Find where the given text appears and provide that cell's center as [X, Y] coordinate. 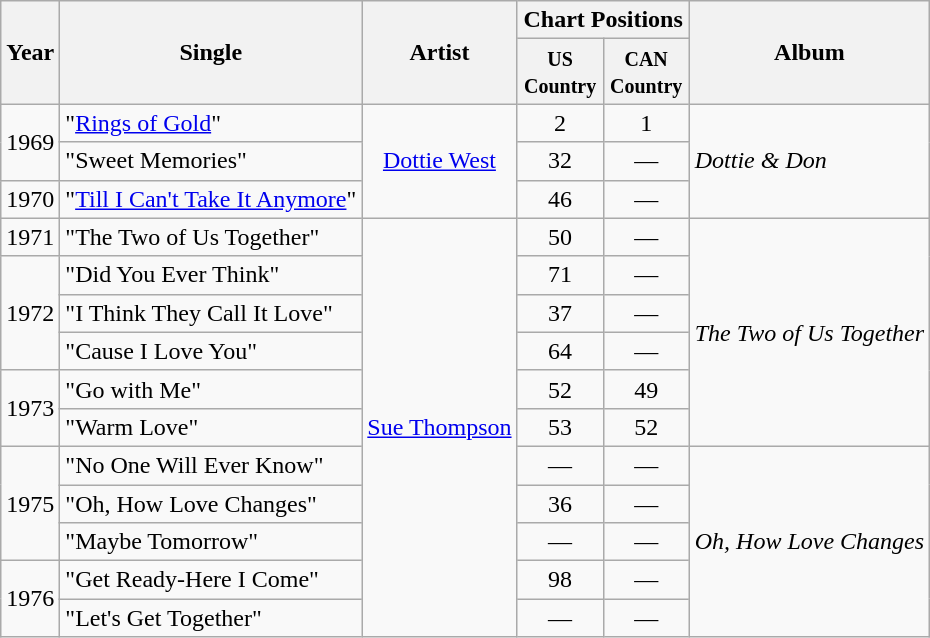
"Till I Can't Take It Anymore" [211, 199]
"Cause I Love You" [211, 351]
"Go with Me" [211, 389]
2 [560, 123]
98 [560, 580]
71 [560, 275]
1971 [30, 237]
Single [211, 52]
1975 [30, 503]
Dottie & Don [809, 161]
"No One Will Ever Know" [211, 465]
50 [560, 237]
1969 [30, 142]
1970 [30, 199]
49 [646, 389]
US Country [560, 72]
Album [809, 52]
The Two of Us Together [809, 332]
"The Two of Us Together" [211, 237]
"Rings of Gold" [211, 123]
53 [560, 427]
Chart Positions [603, 20]
CAN Country [646, 72]
"Let's Get Together" [211, 618]
Oh, How Love Changes [809, 541]
1972 [30, 313]
"Maybe Tomorrow" [211, 542]
46 [560, 199]
37 [560, 313]
64 [560, 351]
"Oh, How Love Changes" [211, 503]
1 [646, 123]
36 [560, 503]
Year [30, 52]
"Get Ready-Here I Come" [211, 580]
"I Think They Call It Love" [211, 313]
Artist [440, 52]
1973 [30, 408]
"Did You Ever Think" [211, 275]
"Warm Love" [211, 427]
"Sweet Memories" [211, 161]
1976 [30, 599]
32 [560, 161]
Sue Thompson [440, 428]
Dottie West [440, 161]
